Locate the cell with the specified text and output its (X, Y) center coordinate. 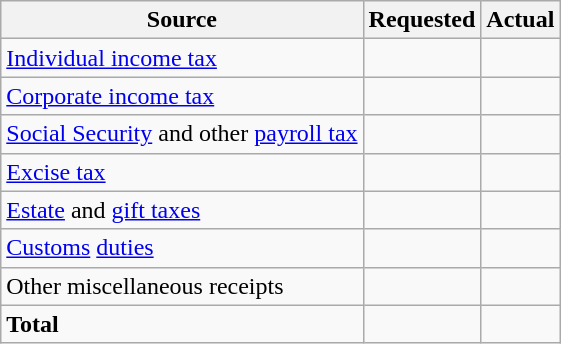
Source (182, 20)
Total (182, 324)
Excise tax (182, 172)
Actual (520, 20)
Corporate income tax (182, 96)
Customs duties (182, 248)
Other miscellaneous receipts (182, 286)
Requested (422, 20)
Estate and gift taxes (182, 210)
Social Security and other payroll tax (182, 134)
Individual income tax (182, 58)
